Extract the [x, y] coordinate from the center of the cell holding the provided text.  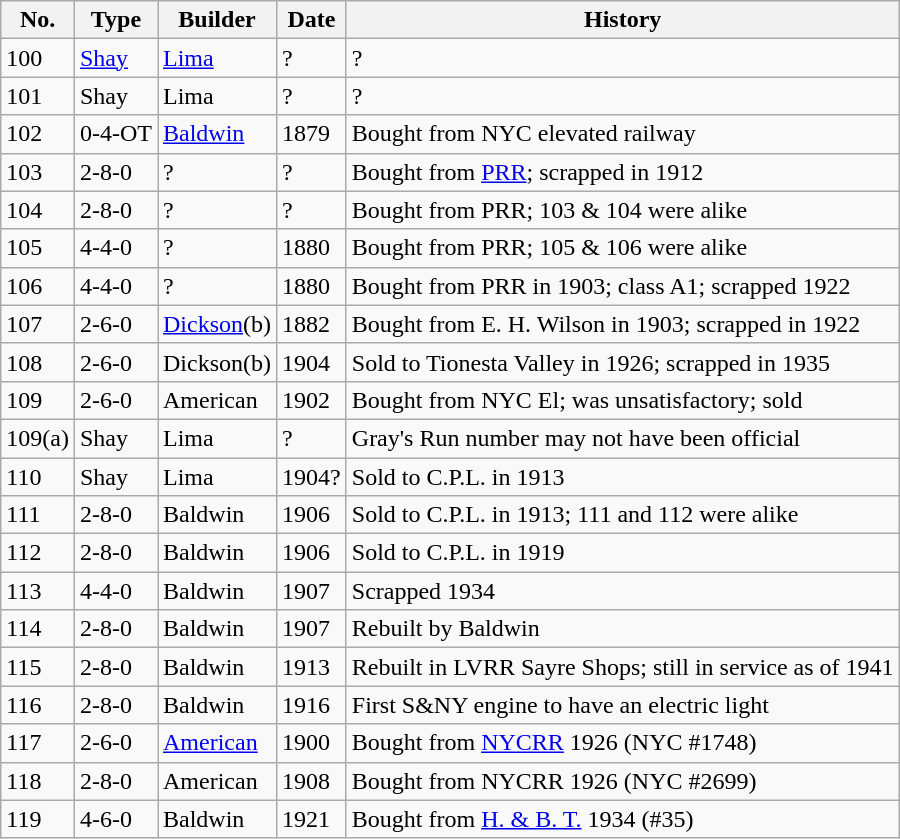
109(a) [38, 438]
Sold to Tionesta Valley in 1926; scrapped in 1935 [622, 362]
107 [38, 324]
Bought from NYCRR 1926 (NYC #2699) [622, 781]
113 [38, 591]
Rebuilt in LVRR Sayre Shops; still in service as of 1941 [622, 667]
Sold to C.P.L. in 1913 [622, 477]
Bought from NYCRR 1926 (NYC #1748) [622, 743]
110 [38, 477]
Bought from PRR in 1903; class A1; scrapped 1922 [622, 286]
114 [38, 629]
Bought from H. & B. T. 1934 (#35) [622, 819]
Builder [218, 20]
Bought from PRR; scrapped in 1912 [622, 172]
Bought from PRR; 105 & 106 were alike [622, 248]
119 [38, 819]
103 [38, 172]
112 [38, 553]
Bought from NYC elevated railway [622, 134]
1913 [312, 667]
1921 [312, 819]
4-6-0 [116, 819]
Bought from NYC El; was unsatisfactory; sold [622, 400]
116 [38, 705]
104 [38, 210]
Gray's Run number may not have been official [622, 438]
Rebuilt by Baldwin [622, 629]
108 [38, 362]
102 [38, 134]
Sold to C.P.L. in 1913; 111 and 112 were alike [622, 515]
Bought from E. H. Wilson in 1903; scrapped in 1922 [622, 324]
101 [38, 96]
1900 [312, 743]
Scrapped 1934 [622, 591]
Type [116, 20]
1916 [312, 705]
No. [38, 20]
1882 [312, 324]
0-4-OT [116, 134]
115 [38, 667]
109 [38, 400]
1902 [312, 400]
105 [38, 248]
1904 [312, 362]
117 [38, 743]
Date [312, 20]
1904? [312, 477]
History [622, 20]
Bought from PRR; 103 & 104 were alike [622, 210]
100 [38, 58]
Sold to C.P.L. in 1919 [622, 553]
111 [38, 515]
106 [38, 286]
1879 [312, 134]
1908 [312, 781]
118 [38, 781]
First S&NY engine to have an electric light [622, 705]
